Find where the given text appears and provide that cell's center as [X, Y] coordinate. 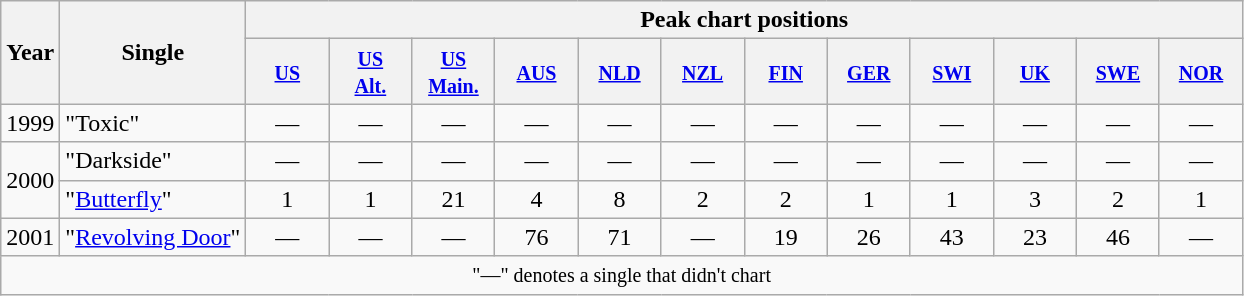
26 [868, 237]
19 [786, 237]
2001 [30, 237]
GER [868, 72]
21 [454, 199]
US [288, 72]
NLD [620, 72]
USMain. [454, 72]
NOR [1200, 72]
Year [30, 52]
"—" denotes a single that didn't chart [622, 275]
UK [1034, 72]
"Butterfly" [153, 199]
USAlt. [370, 72]
43 [952, 237]
FIN [786, 72]
"Darkside" [153, 161]
SWE [1118, 72]
23 [1034, 237]
3 [1034, 199]
4 [536, 199]
"Revolving Door" [153, 237]
SWI [952, 72]
AUS [536, 72]
71 [620, 237]
1999 [30, 123]
2000 [30, 180]
NZL [702, 72]
8 [620, 199]
Single [153, 52]
Peak chart positions [744, 20]
76 [536, 237]
"Toxic" [153, 123]
46 [1118, 237]
